Search for the cell housing the specified text and yield its [x, y] center coordinate. 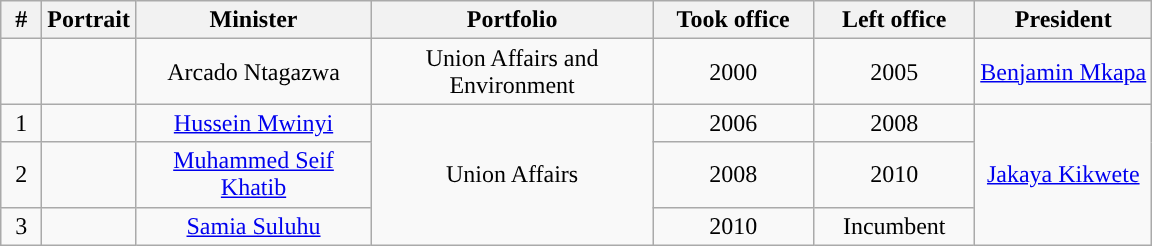
3 [22, 226]
2000 [734, 72]
Hussein Mwinyi [253, 123]
2006 [734, 123]
Left office [894, 20]
Incumbent [894, 226]
President [1064, 20]
Took office [734, 20]
2005 [894, 72]
Muhammed Seif Khatib [253, 174]
Union Affairs and Environment [512, 72]
Minister [253, 20]
2 [22, 174]
# [22, 20]
Arcado Ntagazwa [253, 72]
Union Affairs [512, 174]
Samia Suluhu [253, 226]
1 [22, 123]
Benjamin Mkapa [1064, 72]
Jakaya Kikwete [1064, 174]
Portfolio [512, 20]
Portrait [89, 20]
